Provide the [x, y] coordinate of the cell's center where the given text is located.  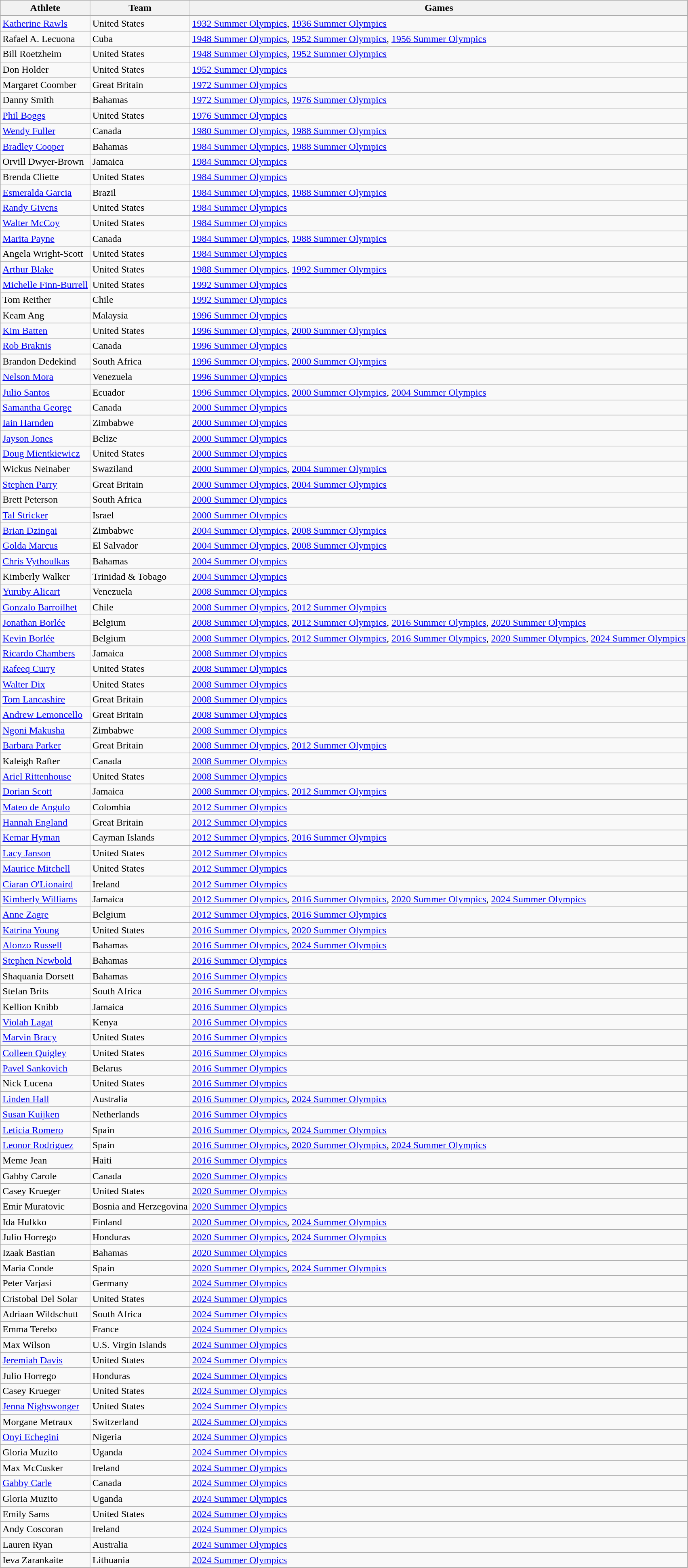
Kimberly Williams [45, 899]
Brett Peterson [45, 500]
Rafael A. Lecuona [45, 39]
Yuruby Alicart [45, 592]
Stefan Brits [45, 992]
Angela Wright-Scott [45, 254]
Randy Givens [45, 208]
Belarus [140, 1068]
1976 Summer Olympics [439, 115]
2008 Summer Olympics, 2012 Summer Olympics, 2016 Summer Olympics, 2020 Summer Olympics, 2024 Summer Olympics [439, 638]
Golda Marcus [45, 546]
Jenna Nighswonger [45, 1406]
Brandon Dedekind [45, 361]
Games [439, 8]
Samantha George [45, 407]
Meme Jean [45, 1160]
Max Wilson [45, 1345]
Ricardo Chambers [45, 653]
Finland [140, 1222]
2016 Summer Olympics, 2020 Summer Olympics [439, 930]
Marvin Bracy [45, 1038]
Nelson Mora [45, 377]
1972 Summer Olympics [439, 85]
Switzerland [140, 1421]
Marita Payne [45, 239]
Arthur Blake [45, 269]
Adriaan Wildschutt [45, 1314]
Ieva Zarankaite [45, 1560]
Leonor Rodriguez [45, 1145]
Onyi Echegini [45, 1437]
Morgane Metraux [45, 1421]
Bosnia and Herzegovina [140, 1207]
Phil Boggs [45, 115]
Maria Conde [45, 1268]
Swaziland [140, 469]
2016 Summer Olympics, 2020 Summer Olympics, 2024 Summer Olympics [439, 1145]
Emir Muratovic [45, 1207]
El Salvador [140, 546]
Colleen Quigley [45, 1053]
Katrina Young [45, 930]
Esmeralda Garcia [45, 193]
Nick Lucena [45, 1084]
Doug Mientkiewicz [45, 454]
Lauren Ryan [45, 1545]
Peter Varjasi [45, 1283]
Bill Roetzheim [45, 54]
Iain Harnden [45, 423]
Barbara Parker [45, 746]
Gabby Carole [45, 1176]
Lacy Janson [45, 853]
Kevin Borlée [45, 638]
Hannah England [45, 822]
Jayson Jones [45, 438]
Leticia Romero [45, 1130]
Nigeria [140, 1437]
Cuba [140, 39]
Ngoni Makusha [45, 730]
Kenya [140, 1022]
Tal Stricker [45, 515]
Haiti [140, 1160]
Don Holder [45, 69]
Violah Lagat [45, 1022]
Ecuador [140, 392]
Ida Hulkko [45, 1222]
Belize [140, 438]
Shaquania Dorsett [45, 976]
Stephen Parry [45, 484]
Kimberly Walker [45, 576]
Julio Santos [45, 392]
1952 Summer Olympics [439, 69]
Margaret Coomber [45, 85]
Athlete [45, 8]
Tom Reither [45, 300]
Andy Coscoran [45, 1529]
Maurice Mitchell [45, 868]
Kaleigh Rafter [45, 761]
Katherine Rawls [45, 23]
Stephen Newbold [45, 961]
Alonzo Russell [45, 945]
Jonathan Borlée [45, 623]
2012 Summer Olympics, 2016 Summer Olympics, 2020 Summer Olympics, 2024 Summer Olympics [439, 899]
Rafeeq Curry [45, 669]
Tom Lancashire [45, 700]
Lithuania [140, 1560]
Cayman Islands [140, 838]
Germany [140, 1283]
Walter McCoy [45, 223]
Susan Kuijken [45, 1114]
Chris Vythoulkas [45, 561]
Wendy Fuller [45, 131]
Walter Dix [45, 684]
Ciaran O'Lionaird [45, 884]
Netherlands [140, 1114]
Kemar Hyman [45, 838]
Wickus Neinaber [45, 469]
Andrew Lemoncello [45, 715]
France [140, 1329]
Orvill Dwyer-Brown [45, 161]
Max McCusker [45, 1468]
1980 Summer Olympics, 1988 Summer Olympics [439, 131]
1988 Summer Olympics, 1992 Summer Olympics [439, 269]
Keam Ang [45, 315]
1972 Summer Olympics, 1976 Summer Olympics [439, 100]
1932 Summer Olympics, 1936 Summer Olympics [439, 23]
1948 Summer Olympics, 1952 Summer Olympics [439, 54]
1996 Summer Olympics, 2000 Summer Olympics, 2004 Summer Olympics [439, 392]
Anne Zagre [45, 914]
Bradley Cooper [45, 146]
Gonzalo Barroilhet [45, 607]
Pavel Sankovich [45, 1068]
Mateo de Angulo [45, 807]
Trinidad & Tobago [140, 576]
Cristobal Del Solar [45, 1299]
Izaak Bastian [45, 1253]
Brenda Cliette [45, 177]
Michelle Finn-Burrell [45, 285]
Rob Braknis [45, 346]
Emma Terebo [45, 1329]
Jeremiah Davis [45, 1360]
Israel [140, 515]
Danny Smith [45, 100]
Colombia [140, 807]
Linden Hall [45, 1099]
Brazil [140, 193]
Emily Sams [45, 1514]
Malaysia [140, 315]
Kellion Knibb [45, 1007]
Brian Dzingai [45, 530]
Gabby Carle [45, 1483]
Kim Batten [45, 331]
U.S. Virgin Islands [140, 1345]
Team [140, 8]
Ariel Rittenhouse [45, 776]
2008 Summer Olympics, 2012 Summer Olympics, 2016 Summer Olympics, 2020 Summer Olympics [439, 623]
1948 Summer Olympics, 1952 Summer Olympics, 1956 Summer Olympics [439, 39]
Dorian Scott [45, 792]
